Search for the cell housing the specified text and yield its [X, Y] center coordinate. 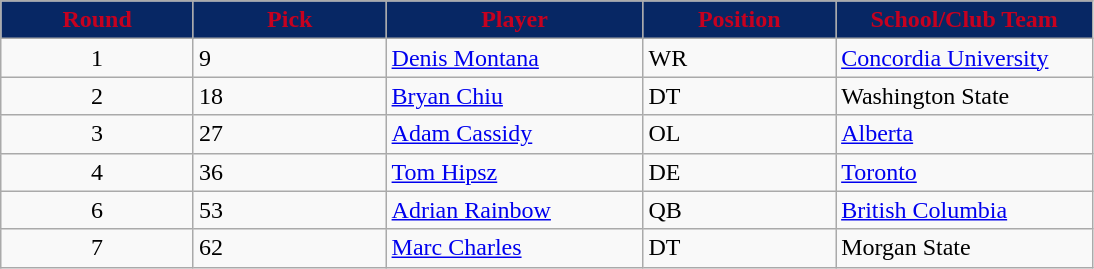
7 [98, 248]
Position [740, 20]
Tom Hipsz [514, 172]
Concordia University [964, 58]
9 [290, 58]
1 [98, 58]
6 [98, 210]
62 [290, 248]
27 [290, 134]
QB [740, 210]
Morgan State [964, 248]
Denis Montana [514, 58]
2 [98, 96]
British Columbia [964, 210]
School/Club Team [964, 20]
Marc Charles [514, 248]
WR [740, 58]
18 [290, 96]
OL [740, 134]
36 [290, 172]
3 [98, 134]
DE [740, 172]
Player [514, 20]
Adam Cassidy [514, 134]
Toronto [964, 172]
53 [290, 210]
Pick [290, 20]
Bryan Chiu [514, 96]
4 [98, 172]
Washington State [964, 96]
Alberta [964, 134]
Round [98, 20]
Adrian Rainbow [514, 210]
